Find where the given text appears and provide that cell's center as (X, Y) coordinate. 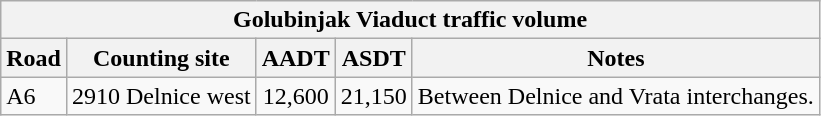
AADT (296, 58)
21,150 (374, 96)
ASDT (374, 58)
A6 (34, 96)
2910 Delnice west (161, 96)
Between Delnice and Vrata interchanges. (616, 96)
Counting site (161, 58)
Notes (616, 58)
Road (34, 58)
Golubinjak Viaduct traffic volume (410, 20)
12,600 (296, 96)
